Pinpoint the cell where the given text exists, returning its (X, Y) midpoint coordinate. 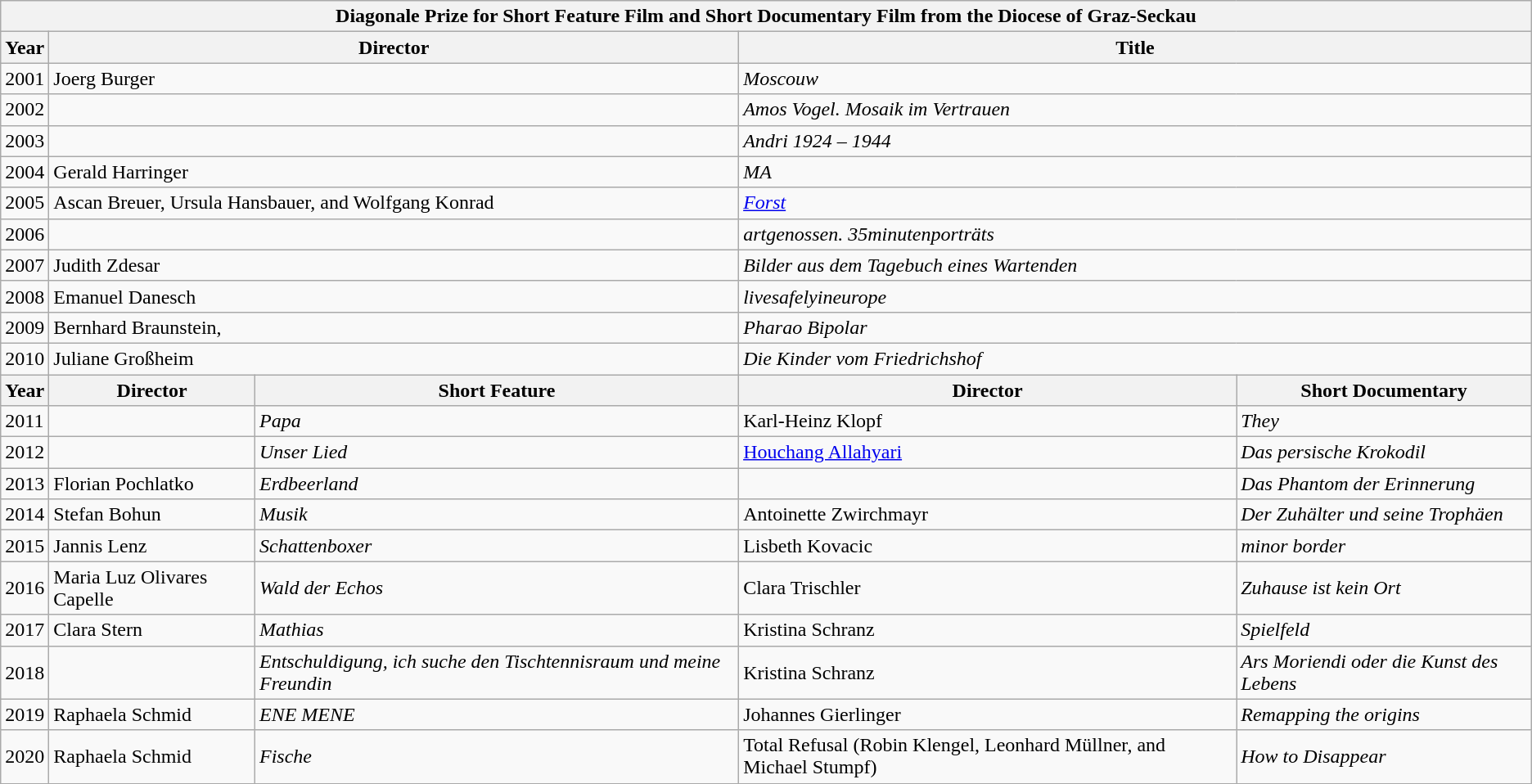
Antoinette Zwirchmayr (988, 515)
2002 (25, 110)
MA (1136, 172)
Das persische Krokodil (1385, 453)
2011 (25, 421)
Entschuldigung, ich suche den Tischtennisraum und meine Freundin (496, 673)
Maria Luz Olivares Capelle (152, 588)
2015 (25, 546)
Short Feature (496, 390)
Jannis Lenz (152, 546)
Amos Vogel. Mosaik im Vertrauen (1136, 110)
Stefan Bohun (152, 515)
Mathias (496, 630)
2018 (25, 673)
Andri 1924 – 1944 (1136, 141)
Moscouw (1136, 79)
Fische (496, 756)
Florian Pochlatko (152, 484)
2016 (25, 588)
Houchang Allahyari (988, 453)
Gerald Harringer (394, 172)
Die Kinder vom Friedrichshof (1136, 358)
Karl-Heinz Klopf (988, 421)
Zuhause ist kein Ort (1385, 588)
Pharao Bipolar (1136, 327)
Erdbeerland (496, 484)
Remapping the origins (1385, 714)
Total Refusal (Robin Klengel, Leonhard Müllner, and Michael Stumpf) (988, 756)
How to Disappear (1385, 756)
2006 (25, 234)
livesafelyineurope (1136, 296)
Das Phantom der Erinnerung (1385, 484)
Judith Zdesar (394, 265)
2013 (25, 484)
2003 (25, 141)
Unser Lied (496, 453)
ENE MENE (496, 714)
2012 (25, 453)
2001 (25, 79)
2008 (25, 296)
2009 (25, 327)
Musik (496, 515)
Spielfeld (1385, 630)
Forst (1136, 203)
2007 (25, 265)
artgenossen. 35minutenporträts (1136, 234)
2004 (25, 172)
2017 (25, 630)
Diagonale Prize for Short Feature Film and Short Documentary Film from the Diocese of Graz-Seckau (766, 16)
They (1385, 421)
Juliane Großheim (394, 358)
Emanuel Danesch (394, 296)
Clara Stern (152, 630)
minor border (1385, 546)
Lisbeth Kovacic (988, 546)
2020 (25, 756)
Ars Moriendi oder die Kunst des Lebens (1385, 673)
Wald der Echos (496, 588)
Der Zuhälter und seine Trophäen (1385, 515)
Title (1136, 47)
Johannes Gierlinger (988, 714)
Clara Trischler (988, 588)
Joerg Burger (394, 79)
Short Documentary (1385, 390)
2014 (25, 515)
Schattenboxer (496, 546)
Ascan Breuer, Ursula Hansbauer, and Wolfgang Konrad (394, 203)
2010 (25, 358)
Papa (496, 421)
Bilder aus dem Tagebuch eines Wartenden (1136, 265)
2005 (25, 203)
2019 (25, 714)
Bernhard Braunstein, (394, 327)
